Return the [X, Y] coordinate for the center point of the cell that contains the specified text.  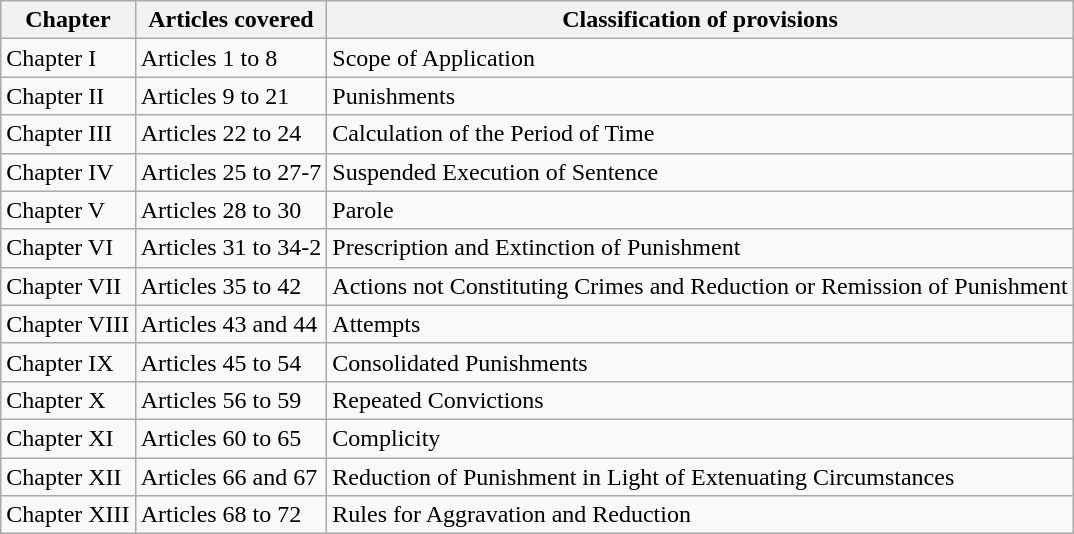
Articles 31 to 34-2 [231, 248]
Articles 66 and 67 [231, 477]
Articles 45 to 54 [231, 362]
Chapter IX [68, 362]
Articles 43 and 44 [231, 324]
Articles 68 to 72 [231, 515]
Articles 28 to 30 [231, 210]
Chapter VI [68, 248]
Articles 56 to 59 [231, 400]
Chapter III [68, 134]
Articles 35 to 42 [231, 286]
Chapter II [68, 96]
Chapter IV [68, 172]
Prescription and Extinction of Punishment [700, 248]
Chapter X [68, 400]
Calculation of the Period of Time [700, 134]
Reduction of Punishment in Light of Extenuating Circumstances [700, 477]
Articles 9 to 21 [231, 96]
Parole [700, 210]
Chapter VII [68, 286]
Repeated Convictions [700, 400]
Chapter [68, 20]
Chapter XIII [68, 515]
Attempts [700, 324]
Complicity [700, 438]
Articles 60 to 65 [231, 438]
Articles 22 to 24 [231, 134]
Classification of provisions [700, 20]
Rules for Aggravation and Reduction [700, 515]
Scope of Application [700, 58]
Articles 25 to 27-7 [231, 172]
Chapter I [68, 58]
Actions not Constituting Crimes and Reduction or Remission of Punishment [700, 286]
Chapter VIII [68, 324]
Articles covered [231, 20]
Suspended Execution of Sentence [700, 172]
Punishments [700, 96]
Chapter XII [68, 477]
Consolidated Punishments [700, 362]
Chapter XI [68, 438]
Chapter V [68, 210]
Articles 1 to 8 [231, 58]
